Return (x, y) of the center of cell containing provided text 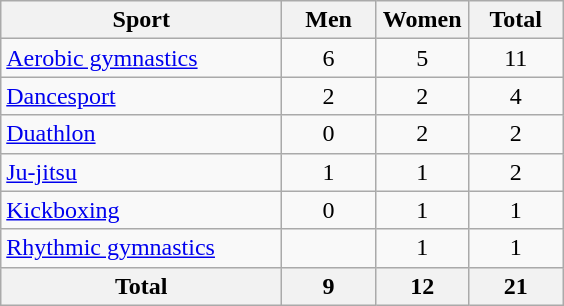
11 (516, 58)
Ju-jitsu (142, 172)
Duathlon (142, 134)
Women (422, 20)
Rhythmic gymnastics (142, 248)
12 (422, 286)
21 (516, 286)
Kickboxing (142, 210)
6 (329, 58)
Men (329, 20)
5 (422, 58)
Sport (142, 20)
Dancesport (142, 96)
4 (516, 96)
Aerobic gymnastics (142, 58)
9 (329, 286)
